Search for the cell housing the specified text and yield its (x, y) center coordinate. 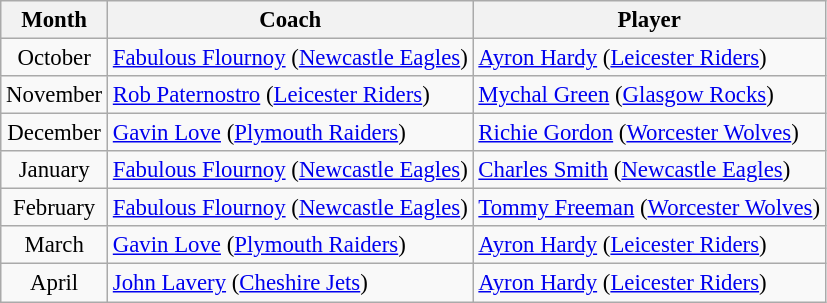
January (54, 170)
Coach (291, 20)
November (54, 95)
March (54, 245)
Rob Paternostro (Leicester Riders) (291, 95)
Charles Smith (Newcastle Eagles) (649, 170)
February (54, 208)
Tommy Freeman (Worcester Wolves) (649, 208)
Player (649, 20)
December (54, 133)
Richie Gordon (Worcester Wolves) (649, 133)
October (54, 58)
John Lavery (Cheshire Jets) (291, 283)
Month (54, 20)
April (54, 283)
Mychal Green (Glasgow Rocks) (649, 95)
